For the text-containing cell, return its midpoint in (X, Y) coordinate format. 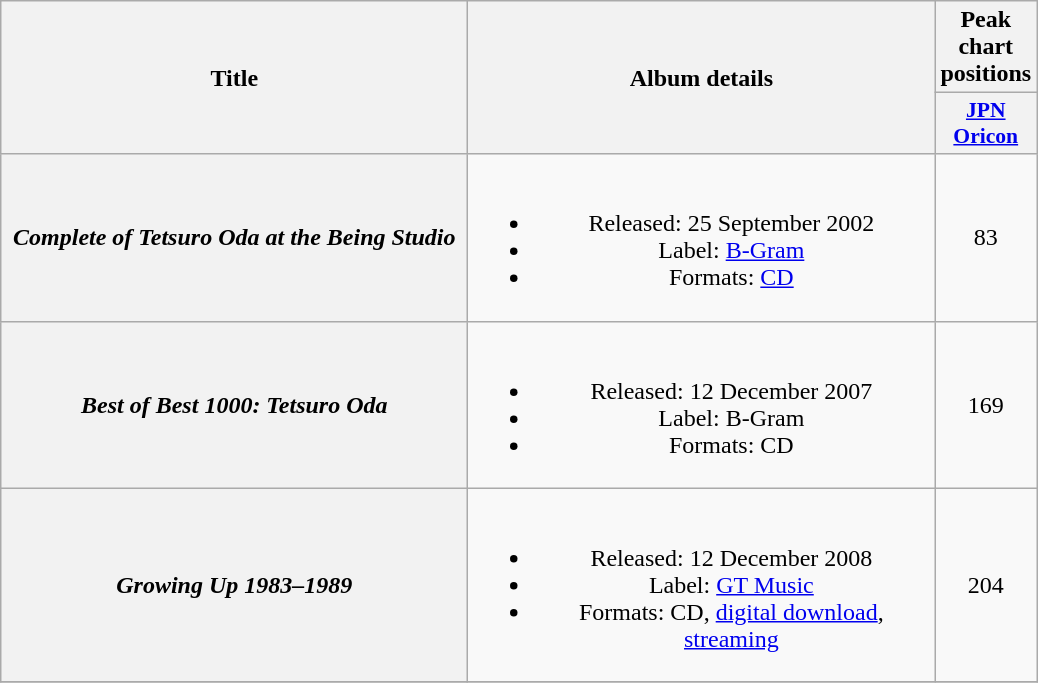
Title (234, 78)
204 (986, 585)
Released: 12 December 2007Label: B-GramFormats: CD (702, 404)
83 (986, 238)
Released: 25 September 2002Label: B-GramFormats: CD (702, 238)
Growing Up 1983–1989 (234, 585)
Peak chart positions (986, 47)
169 (986, 404)
Best of Best 1000: Tetsuro Oda (234, 404)
JPNOricon (986, 124)
Complete of Tetsuro Oda at the Being Studio (234, 238)
Album details (702, 78)
Released: 12 December 2008Label: GT MusicFormats: CD, digital download, streaming (702, 585)
